Return the [X, Y] coordinate for the center point of the cell that contains the specified text.  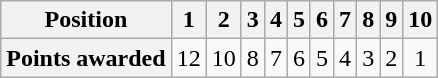
Points awarded [86, 58]
9 [392, 20]
12 [188, 58]
Position [86, 20]
